Return [x, y] of the center of cell containing provided text 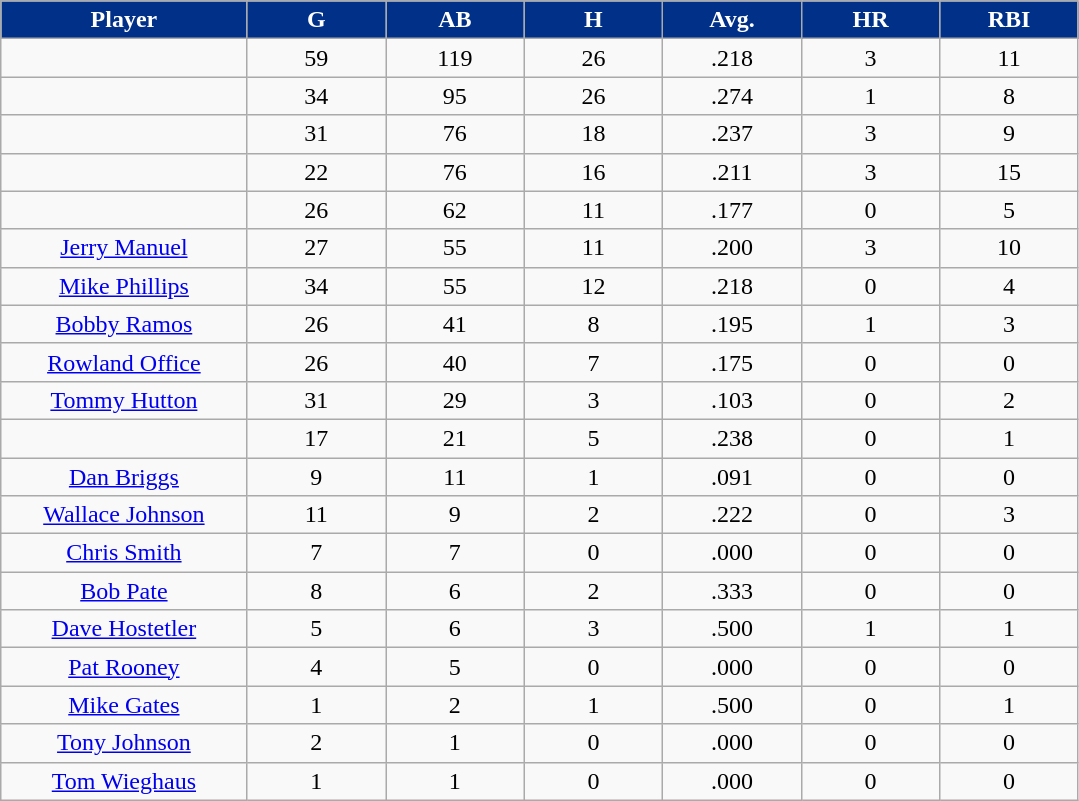
15 [1010, 172]
.103 [732, 400]
.091 [732, 477]
Rowland Office [124, 362]
Bob Pate [124, 591]
16 [594, 172]
Dave Hostetler [124, 629]
RBI [1010, 20]
41 [456, 324]
29 [456, 400]
59 [316, 58]
62 [456, 210]
.200 [732, 248]
10 [1010, 248]
.211 [732, 172]
95 [456, 96]
G [316, 20]
.237 [732, 134]
.238 [732, 438]
.175 [732, 362]
Jerry Manuel [124, 248]
.222 [732, 515]
Mike Phillips [124, 286]
HR [870, 20]
Bobby Ramos [124, 324]
Pat Rooney [124, 667]
18 [594, 134]
.177 [732, 210]
Player [124, 20]
17 [316, 438]
Tom Wieghaus [124, 781]
Tony Johnson [124, 743]
21 [456, 438]
Dan Briggs [124, 477]
AB [456, 20]
H [594, 20]
.274 [732, 96]
27 [316, 248]
Chris Smith [124, 553]
12 [594, 286]
.195 [732, 324]
Wallace Johnson [124, 515]
Mike Gates [124, 705]
40 [456, 362]
22 [316, 172]
Tommy Hutton [124, 400]
.333 [732, 591]
Avg. [732, 20]
119 [456, 58]
